Determine the [X, Y] coordinate at the center of the cell enclosing the given text.  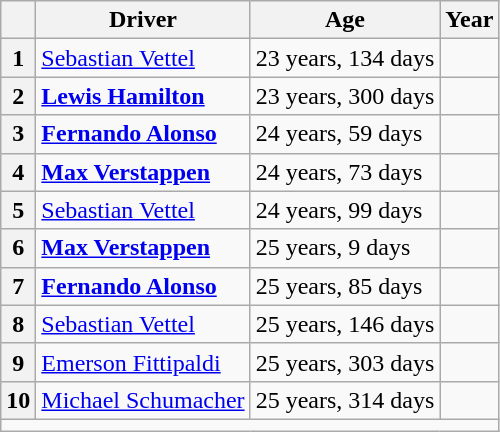
4 [18, 172]
8 [18, 324]
2 [18, 96]
9 [18, 362]
1 [18, 58]
Driver [143, 20]
7 [18, 286]
25 years, 303 days [345, 362]
Age [345, 20]
Lewis Hamilton [143, 96]
24 years, 73 days [345, 172]
25 years, 146 days [345, 324]
23 years, 134 days [345, 58]
23 years, 300 days [345, 96]
Emerson Fittipaldi [143, 362]
25 years, 9 days [345, 248]
24 years, 59 days [345, 134]
6 [18, 248]
Year [470, 20]
24 years, 99 days [345, 210]
10 [18, 400]
25 years, 314 days [345, 400]
25 years, 85 days [345, 286]
3 [18, 134]
5 [18, 210]
Michael Schumacher [143, 400]
